Capture the cell that displays the provided text and extract its (x, y) central coordinate. 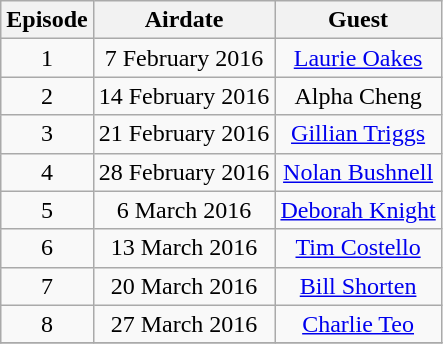
Tim Costello (358, 248)
8 (47, 324)
4 (47, 172)
7 (47, 286)
Gillian Triggs (358, 134)
2 (47, 96)
Nolan Bushnell (358, 172)
21 February 2016 (184, 134)
Alpha Cheng (358, 96)
27 March 2016 (184, 324)
7 February 2016 (184, 58)
Airdate (184, 20)
Charlie Teo (358, 324)
14 February 2016 (184, 96)
1 (47, 58)
Bill Shorten (358, 286)
Guest (358, 20)
13 March 2016 (184, 248)
3 (47, 134)
Deborah Knight (358, 210)
28 February 2016 (184, 172)
5 (47, 210)
6 (47, 248)
20 March 2016 (184, 286)
Episode (47, 20)
6 March 2016 (184, 210)
Laurie Oakes (358, 58)
